Provide the [x, y] coordinate of the cell's center where the given text is located.  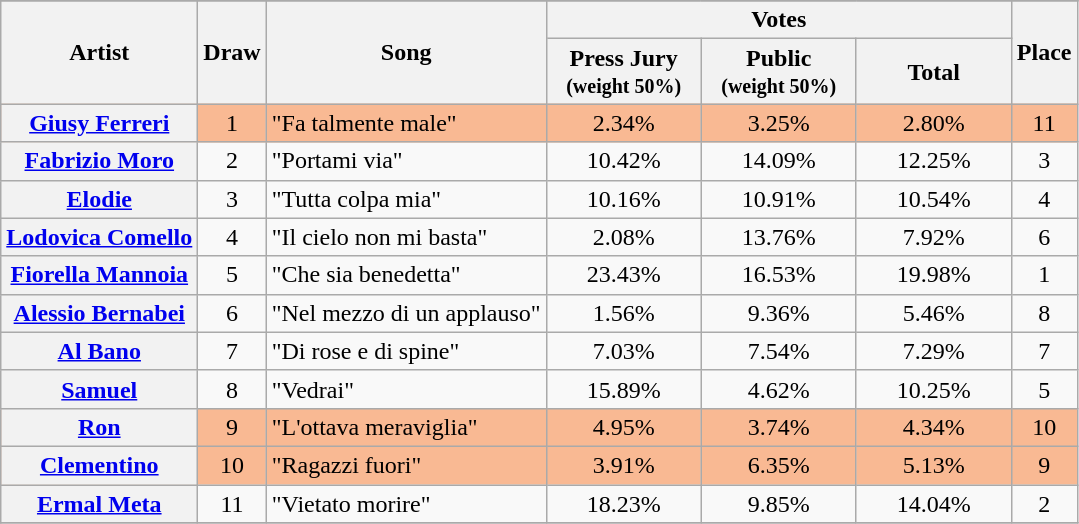
9.36% [778, 313]
19.98% [934, 275]
Public(weight 50%) [778, 72]
Clementino [100, 465]
13.76% [778, 237]
7.92% [934, 237]
5.13% [934, 465]
Elodie [100, 199]
4.34% [934, 427]
Ermal Meta [100, 503]
10.42% [624, 161]
14.09% [778, 161]
Samuel [100, 389]
7.54% [778, 351]
18.23% [624, 503]
"Che sia benedetta" [406, 275]
3.91% [624, 465]
"Di rose e di spine" [406, 351]
"Fa talmente male" [406, 123]
Fabrizio Moro [100, 161]
Total [934, 72]
9.85% [778, 503]
4.62% [778, 389]
15.89% [624, 389]
7.29% [934, 351]
7.03% [624, 351]
"Vietato morire" [406, 503]
3.74% [778, 427]
23.43% [624, 275]
Lodovica Comello [100, 237]
Giusy Ferreri [100, 123]
10.16% [624, 199]
Artist [100, 52]
5.46% [934, 313]
"Tutta colpa mia" [406, 199]
12.25% [934, 161]
"Nel mezzo di un applauso" [406, 313]
"Il cielo non mi basta" [406, 237]
1.56% [624, 313]
Song [406, 52]
Place [1044, 52]
Votes [778, 20]
"Vedrai" [406, 389]
3.25% [778, 123]
6.35% [778, 465]
Fiorella Mannoia [100, 275]
Al Bano [100, 351]
Ron [100, 427]
16.53% [778, 275]
10.54% [934, 199]
10.91% [778, 199]
"Ragazzi fuori" [406, 465]
2.80% [934, 123]
10.25% [934, 389]
"Portami via" [406, 161]
Press Jury(weight 50%) [624, 72]
14.04% [934, 503]
Alessio Bernabei [100, 313]
2.08% [624, 237]
Draw [232, 52]
2.34% [624, 123]
4.95% [624, 427]
"L'ottava meraviglia" [406, 427]
